Search for the cell housing the specified text and yield its [X, Y] center coordinate. 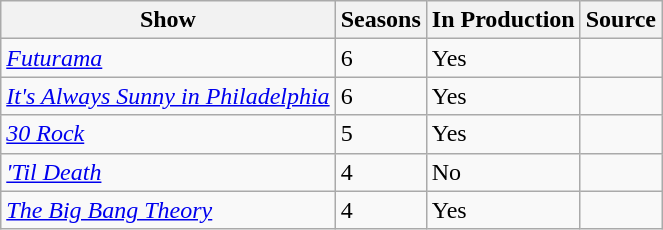
In Production [503, 20]
30 Rock [168, 134]
The Big Bang Theory [168, 210]
Source [620, 20]
It's Always Sunny in Philadelphia [168, 96]
'Til Death [168, 172]
Show [168, 20]
Futurama [168, 58]
Seasons [380, 20]
5 [380, 134]
No [503, 172]
